Detect which cell encompasses the target text, then output its [X, Y] center coordinate. 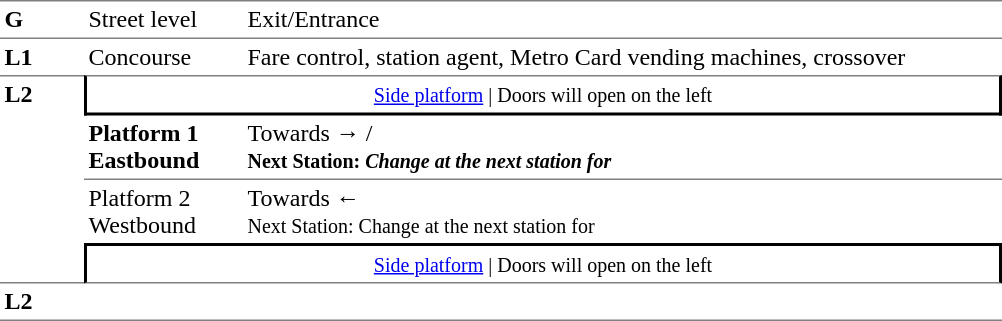
Exit/Entrance [622, 20]
Concourse [164, 57]
Fare control, station agent, Metro Card vending machines, crossover [622, 57]
Platform 1Eastbound [164, 148]
L2 [42, 179]
G [42, 20]
Towards ← Next Station: Change at the next station for [622, 212]
Street level [164, 20]
L1 [42, 57]
Towards → / Next Station: Change at the next station for [622, 148]
Platform 2Westbound [164, 212]
